Find where the given text appears and provide that cell's center as [x, y] coordinate. 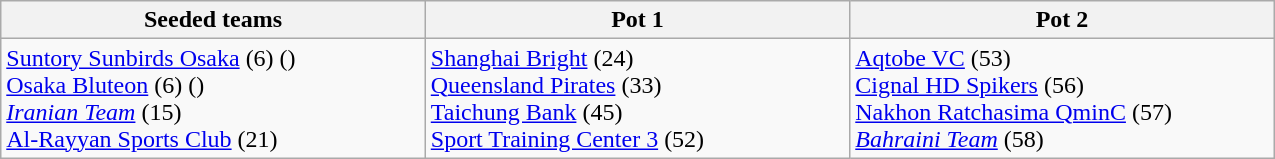
Aqtobe VC (53) Cignal HD Spikers (56) Nakhon Ratchasima QminC (57) Bahraini Team (58) [1062, 98]
Pot 1 [637, 20]
Seeded teams [213, 20]
Pot 2 [1062, 20]
Shanghai Bright (24) Queensland Pirates (33) Taichung Bank (45) Sport Training Center 3 (52) [637, 98]
Suntory Sunbirds Osaka (6) () Osaka Bluteon (6) () Iranian Team (15) Al-Rayyan Sports Club (21) [213, 98]
